Determine the (x, y) coordinate at the center of the cell enclosing the given text.  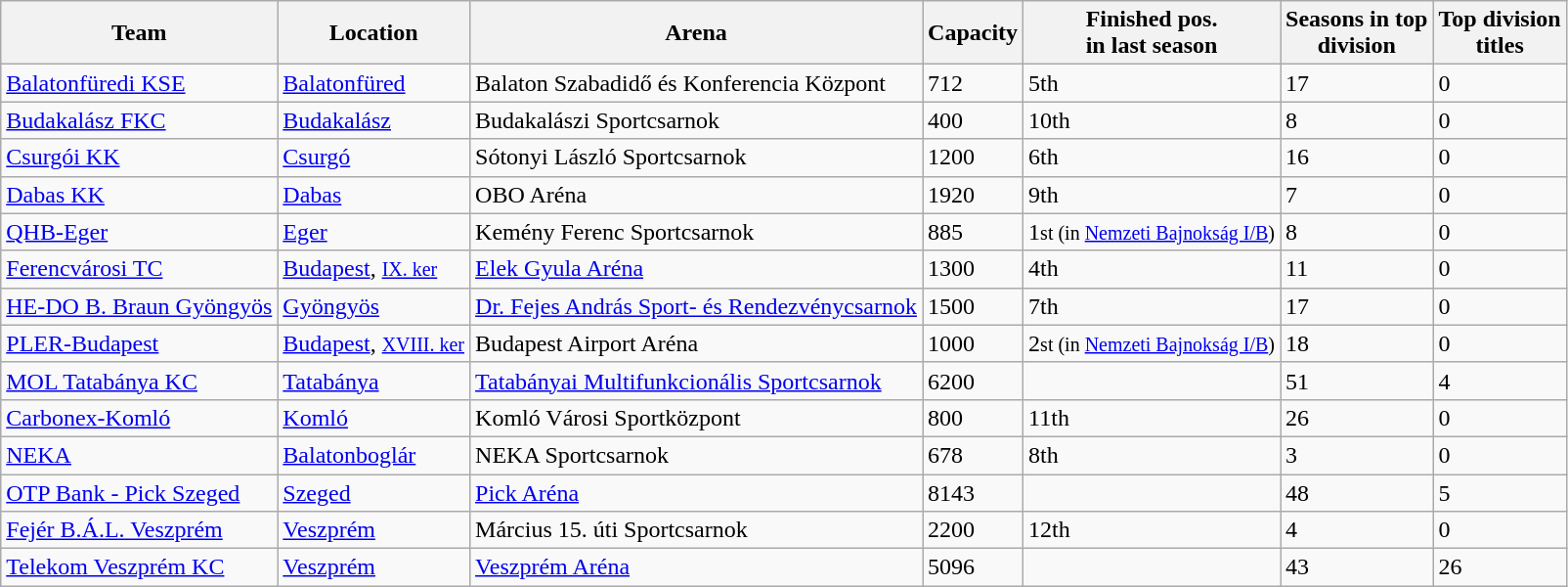
Finished pos.in last season (1152, 33)
QHB-Eger (139, 232)
Veszprém Aréna (696, 567)
Szeged (373, 492)
2st (in Nemzeti Bajnokság I/B) (1152, 343)
11th (1152, 418)
Eger (373, 232)
Dr. Fejes András Sport- és Rendezvénycsarnok (696, 306)
Telekom Veszprém KC (139, 567)
Capacity (974, 33)
43 (1357, 567)
Budakalász FKC (139, 120)
Budapest Airport Aréna (696, 343)
NEKA Sportcsarnok (696, 455)
8th (1152, 455)
Elek Gyula Aréna (696, 269)
Balatonboglár (373, 455)
9th (1152, 195)
6th (1152, 158)
5th (1152, 83)
Seasons in topdivision (1357, 33)
Gyöngyös (373, 306)
712 (974, 83)
678 (974, 455)
18 (1357, 343)
Budapest, XVIII. ker (373, 343)
Carbonex-Komló (139, 418)
Komló (373, 418)
11 (1357, 269)
8143 (974, 492)
1000 (974, 343)
Tatabányai Multifunkcionális Sportcsarnok (696, 381)
5 (1500, 492)
1920 (974, 195)
HE-DO B. Braun Gyöngyös (139, 306)
NEKA (139, 455)
800 (974, 418)
OTP Bank - Pick Szeged (139, 492)
Location (373, 33)
1500 (974, 306)
51 (1357, 381)
12th (1152, 530)
Team (139, 33)
OBO Aréna (696, 195)
7 (1357, 195)
Balaton Szabadidő és Konferencia Központ (696, 83)
Budakalászi Sportcsarnok (696, 120)
Komló Városi Sportközpont (696, 418)
Csurgó (373, 158)
16 (1357, 158)
5096 (974, 567)
Március 15. úti Sportcsarnok (696, 530)
Dabas KK (139, 195)
4th (1152, 269)
Top divisiontitles (1500, 33)
48 (1357, 492)
885 (974, 232)
Tatabánya (373, 381)
Budapest, IX. ker (373, 269)
Arena (696, 33)
1200 (974, 158)
1st (in Nemzeti Bajnokság I/B) (1152, 232)
Kemény Ferenc Sportcsarnok (696, 232)
6200 (974, 381)
Csurgói KK (139, 158)
Budakalász (373, 120)
Ferencvárosi TC (139, 269)
PLER-Budapest (139, 343)
400 (974, 120)
1300 (974, 269)
Dabas (373, 195)
Balatonfüredi KSE (139, 83)
10th (1152, 120)
2200 (974, 530)
Balatonfüred (373, 83)
Sótonyi László Sportcsarnok (696, 158)
Pick Aréna (696, 492)
MOL Tatabánya KC (139, 381)
Fejér B.Á.L. Veszprém (139, 530)
7th (1152, 306)
3 (1357, 455)
